Identify which cell holds the provided text, then report its (X, Y) central coordinate. 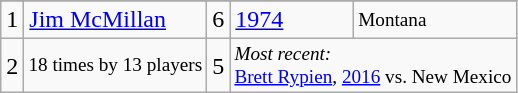
2 (12, 66)
6 (218, 20)
1 (12, 20)
Jim McMillan (116, 20)
Most recent:Brett Rypien, 2016 vs. New Mexico (373, 66)
18 times by 13 players (116, 66)
1974 (292, 20)
Montana (435, 20)
5 (218, 66)
